Find where the given text appears and provide that cell's center as (x, y) coordinate. 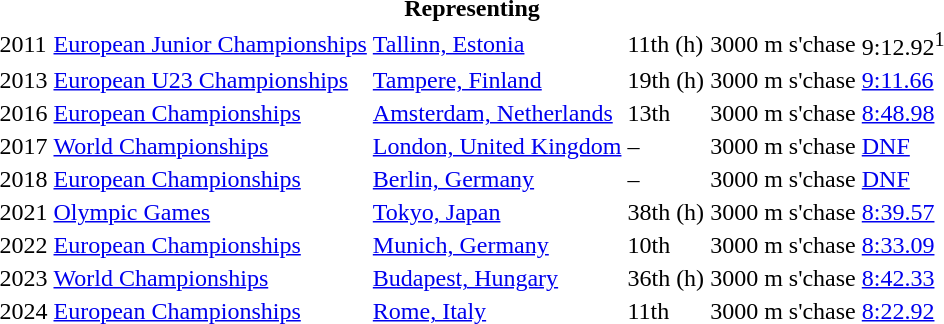
Tokyo, Japan (497, 212)
London, United Kingdom (497, 146)
10th (666, 245)
Tampere, Finland (497, 80)
Munich, Germany (497, 245)
38th (h) (666, 212)
19th (h) (666, 80)
European Junior Championships (210, 44)
Budapest, Hungary (497, 278)
36th (h) (666, 278)
Tallinn, Estonia (497, 44)
Berlin, Germany (497, 179)
European U23 Championships (210, 80)
Amsterdam, Netherlands (497, 113)
11th (h) (666, 44)
13th (666, 113)
Olympic Games (210, 212)
